Identify which cell holds the provided text, then report its [x, y] central coordinate. 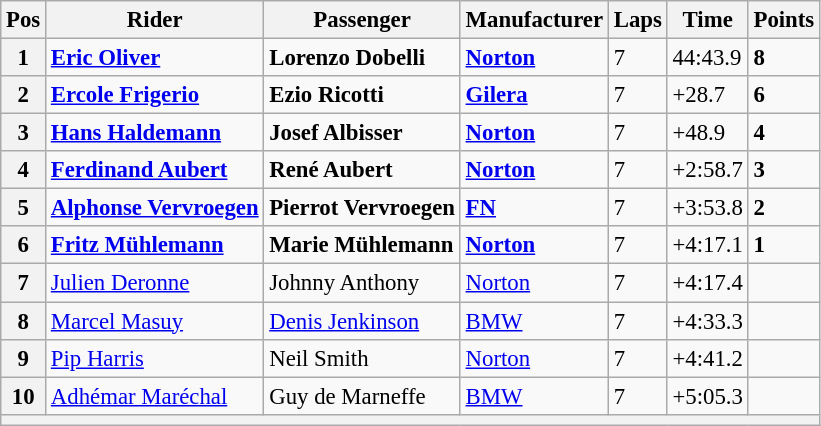
Lorenzo Dobelli [362, 58]
Marcel Masuy [155, 321]
Neil Smith [362, 358]
Alphonse Vervroegen [155, 208]
Denis Jenkinson [362, 321]
Fritz Mühlemann [155, 245]
+3:53.8 [708, 208]
Ferdinand Aubert [155, 170]
5 [24, 208]
+4:17.1 [708, 245]
Guy de Marneffe [362, 396]
+28.7 [708, 95]
Pos [24, 20]
10 [24, 396]
Points [784, 20]
Ezio Ricotti [362, 95]
Eric Oliver [155, 58]
+4:17.4 [708, 283]
9 [24, 358]
Ercole Frigerio [155, 95]
Gilera [534, 95]
Johnny Anthony [362, 283]
Marie Mühlemann [362, 245]
René Aubert [362, 170]
Pierrot Vervroegen [362, 208]
Laps [638, 20]
+5:05.3 [708, 396]
+4:33.3 [708, 321]
FN [534, 208]
+2:58.7 [708, 170]
Josef Albisser [362, 133]
Manufacturer [534, 20]
44:43.9 [708, 58]
Hans Haldemann [155, 133]
Pip Harris [155, 358]
Adhémar Maréchal [155, 396]
Passenger [362, 20]
+4:41.2 [708, 358]
Julien Deronne [155, 283]
Time [708, 20]
Rider [155, 20]
+48.9 [708, 133]
